Return (X, Y) of the center of cell containing provided text 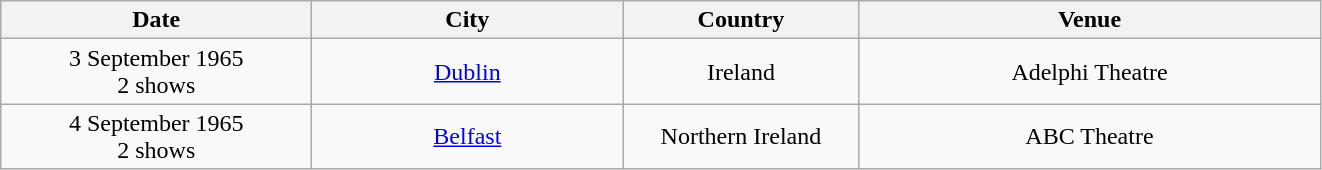
4 September 19652 shows (156, 136)
ABC Theatre (1090, 136)
Venue (1090, 20)
City (468, 20)
Country (741, 20)
Adelphi Theatre (1090, 72)
Northern Ireland (741, 136)
Ireland (741, 72)
3 September 19652 shows (156, 72)
Belfast (468, 136)
Dublin (468, 72)
Date (156, 20)
